Provide the [X, Y] coordinate of the cell's center where the given text is located.  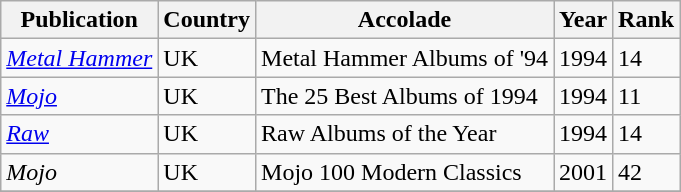
Year [584, 20]
11 [646, 96]
Raw [80, 134]
Metal Hammer Albums of '94 [405, 58]
Publication [80, 20]
Rank [646, 20]
The 25 Best Albums of 1994 [405, 96]
Mojo 100 Modern Classics [405, 172]
Accolade [405, 20]
2001 [584, 172]
Metal Hammer [80, 58]
42 [646, 172]
Country [207, 20]
Raw Albums of the Year [405, 134]
